Return [X, Y] of the center of cell containing provided text 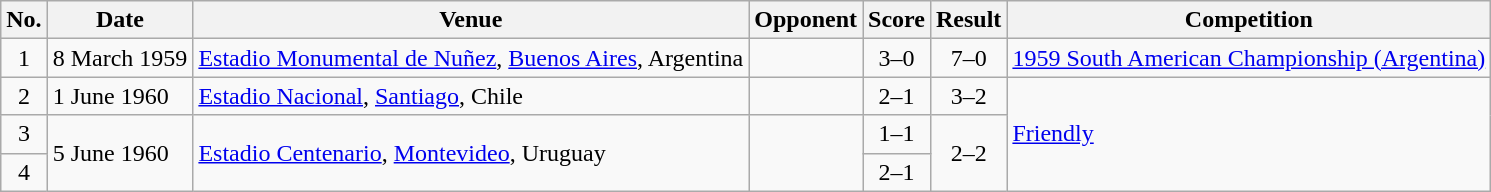
1 June 1960 [120, 96]
Estadio Nacional, Santiago, Chile [471, 96]
No. [24, 20]
2–2 [968, 153]
3–2 [968, 96]
Estadio Centenario, Montevideo, Uruguay [471, 153]
Estadio Monumental de Nuñez, Buenos Aires, Argentina [471, 58]
5 June 1960 [120, 153]
3–0 [897, 58]
Friendly [1249, 134]
8 March 1959 [120, 58]
1–1 [897, 134]
4 [24, 172]
3 [24, 134]
7–0 [968, 58]
1959 South American Championship (Argentina) [1249, 58]
Score [897, 20]
1 [24, 58]
Date [120, 20]
Competition [1249, 20]
2 [24, 96]
Result [968, 20]
Venue [471, 20]
Opponent [806, 20]
